Locate the cell with the specified text and output its (x, y) center coordinate. 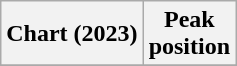
Peakposition (189, 34)
Chart (2023) (72, 34)
